Provide the (X, Y) coordinate of the cell's center where the given text is located.  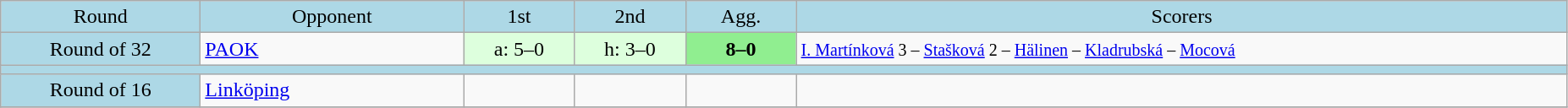
Scorers (1181, 17)
8–0 (741, 49)
Opponent (332, 17)
Round of 32 (101, 49)
1st (520, 17)
2nd (630, 17)
a: 5–0 (520, 49)
PAOK (332, 49)
Round of 16 (101, 90)
I. Martínková 3 – Stašková 2 – Hälinen – Kladrubská – Mocová (1181, 49)
Agg. (741, 17)
Round (101, 17)
Linköping (332, 90)
h: 3–0 (630, 49)
